For the text-containing cell, return its midpoint in [X, Y] coordinate format. 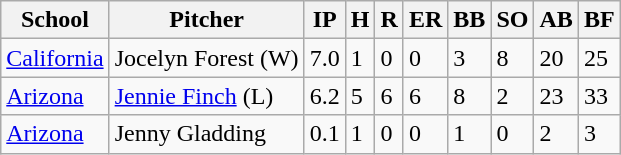
Pitcher [206, 20]
School [55, 20]
BB [470, 20]
33 [599, 96]
AB [556, 20]
0.1 [324, 134]
BF [599, 20]
7.0 [324, 58]
Jocelyn Forest (W) [206, 58]
20 [556, 58]
SO [512, 20]
23 [556, 96]
Jennie Finch (L) [206, 96]
H [360, 20]
ER [425, 20]
California [55, 58]
Jenny Gladding [206, 134]
25 [599, 58]
6.2 [324, 96]
5 [360, 96]
R [389, 20]
IP [324, 20]
